Locate the cell with the specified text and output its [x, y] center coordinate. 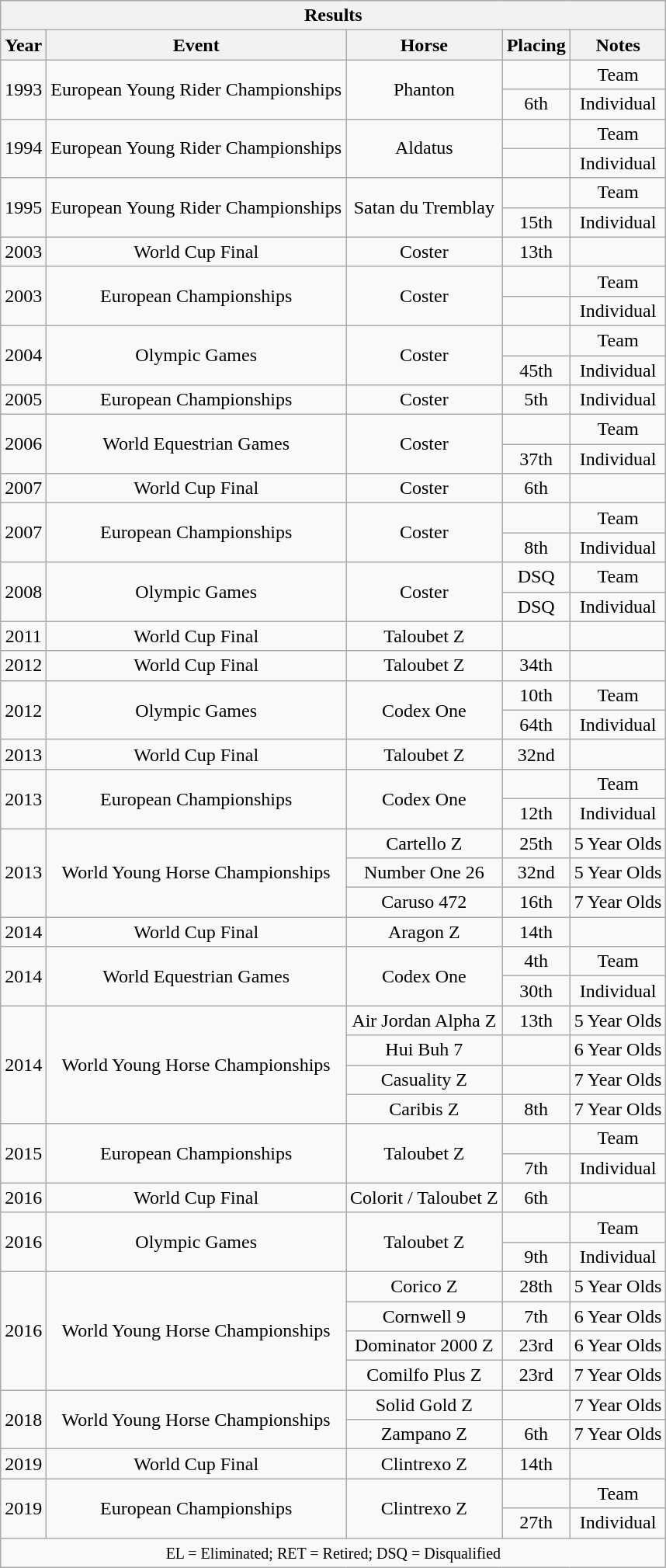
45th [536, 370]
Air Jordan Alpha Z [425, 1020]
2006 [23, 444]
Aldatus [425, 148]
4th [536, 961]
Results [334, 16]
Placing [536, 45]
Cartello Z [425, 843]
Caribis Z [425, 1109]
64th [536, 725]
2015 [23, 1153]
Solid Gold Z [425, 1405]
1995 [23, 207]
Cornwell 9 [425, 1316]
2018 [23, 1420]
Dominator 2000 Z [425, 1346]
16th [536, 902]
5th [536, 400]
Comilfo Plus Z [425, 1375]
Phanton [425, 89]
Satan du Tremblay [425, 207]
2008 [23, 592]
10th [536, 695]
Event [196, 45]
Aragon Z [425, 932]
Year [23, 45]
34th [536, 666]
25th [536, 843]
Casuality Z [425, 1080]
1994 [23, 148]
37th [536, 459]
Caruso 472 [425, 902]
2005 [23, 400]
30th [536, 991]
28th [536, 1286]
Corico Z [425, 1286]
2004 [23, 355]
1993 [23, 89]
2011 [23, 636]
Hui Buh 7 [425, 1050]
9th [536, 1257]
15th [536, 222]
Horse [425, 45]
EL = Eliminated; RET = Retired; DSQ = Disqualified [334, 1552]
Colorit / Taloubet Z [425, 1198]
12th [536, 813]
Zampano Z [425, 1434]
Notes [618, 45]
27th [536, 1523]
Number One 26 [425, 873]
